Capture the cell that displays the provided text and extract its [X, Y] central coordinate. 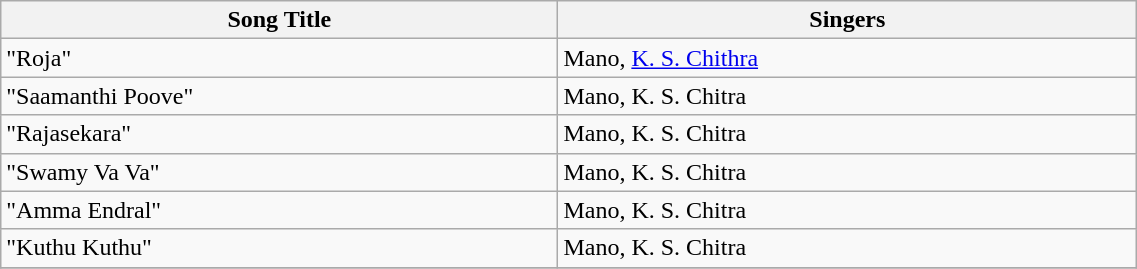
Mano, K. S. Chithra [848, 58]
"Amma Endral" [280, 210]
"Swamy Va Va" [280, 172]
Song Title [280, 20]
"Saamanthi Poove" [280, 96]
"Roja" [280, 58]
Singers [848, 20]
"Rajasekara" [280, 134]
"Kuthu Kuthu" [280, 248]
